Find where the given text appears and provide that cell's center as (x, y) coordinate. 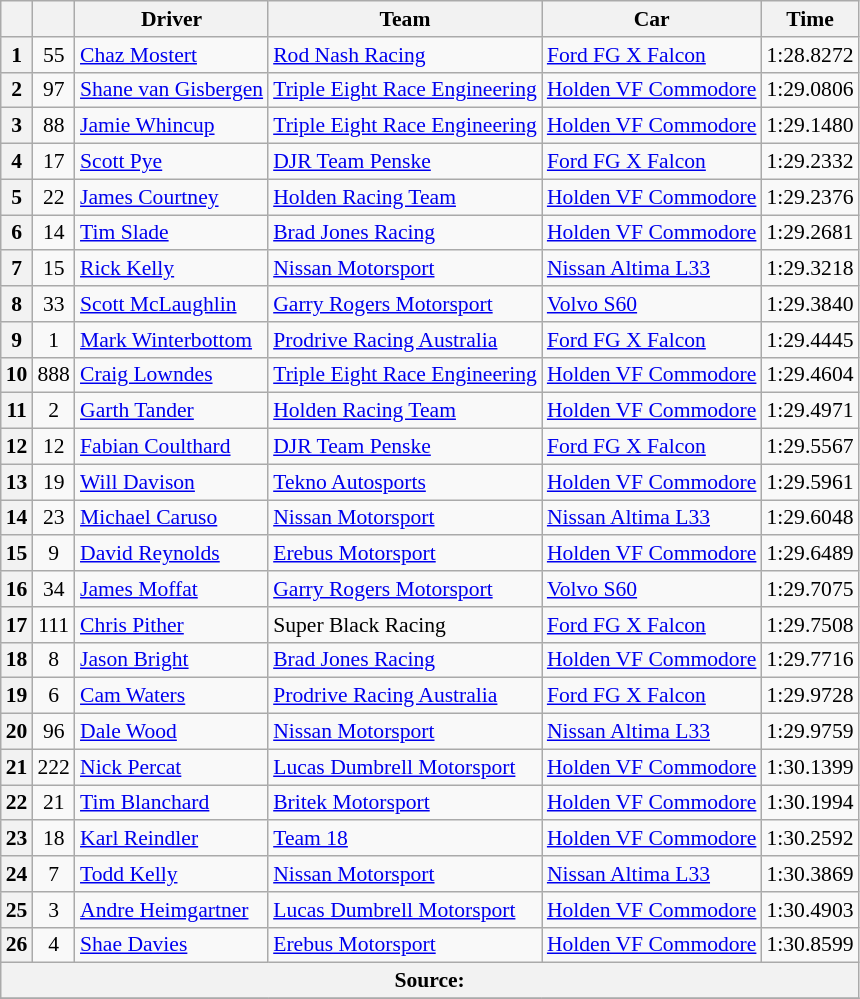
Jamie Whincup (172, 126)
1:29.2681 (810, 233)
Car (652, 19)
1:29.9728 (810, 696)
Dale Wood (172, 732)
Craig Lowndes (172, 375)
Rod Nash Racing (405, 55)
1:30.8599 (810, 945)
1:29.2376 (810, 197)
10 (17, 375)
1:29.7075 (810, 589)
13 (17, 482)
David Reynolds (172, 554)
Shae Davies (172, 945)
16 (17, 589)
111 (54, 625)
Todd Kelly (172, 874)
26 (17, 945)
24 (17, 874)
888 (54, 375)
1:30.1994 (810, 803)
1:29.7716 (810, 660)
33 (54, 304)
1:29.4971 (810, 411)
1:29.3840 (810, 304)
Tekno Autosports (405, 482)
1:29.9759 (810, 732)
Fabian Coulthard (172, 447)
1:29.5961 (810, 482)
222 (54, 767)
96 (54, 732)
1:30.4903 (810, 910)
Team 18 (405, 839)
25 (17, 910)
1:28.8272 (810, 55)
1:29.3218 (810, 269)
Will Davison (172, 482)
1:30.3869 (810, 874)
Britek Motorsport (405, 803)
5 (17, 197)
1:29.6048 (810, 518)
Mark Winterbottom (172, 340)
1:29.0806 (810, 90)
Tim Slade (172, 233)
97 (54, 90)
1:30.1399 (810, 767)
Scott Pye (172, 162)
Andre Heimgartner (172, 910)
Chaz Mostert (172, 55)
1:29.4445 (810, 340)
34 (54, 589)
88 (54, 126)
Team (405, 19)
55 (54, 55)
James Moffat (172, 589)
Super Black Racing (405, 625)
Tim Blanchard (172, 803)
1:29.6489 (810, 554)
Shane van Gisbergen (172, 90)
Source: (430, 981)
Driver (172, 19)
Karl Reindler (172, 839)
Garth Tander (172, 411)
Rick Kelly (172, 269)
1:30.2592 (810, 839)
1:29.5567 (810, 447)
James Courtney (172, 197)
1:29.4604 (810, 375)
Nick Percat (172, 767)
1:29.2332 (810, 162)
1:29.1480 (810, 126)
Michael Caruso (172, 518)
Chris Pither (172, 625)
20 (17, 732)
11 (17, 411)
1:29.7508 (810, 625)
Jason Bright (172, 660)
Scott McLaughlin (172, 304)
Cam Waters (172, 696)
Time (810, 19)
